Provide the [x, y] coordinate of the cell's center where the given text is located.  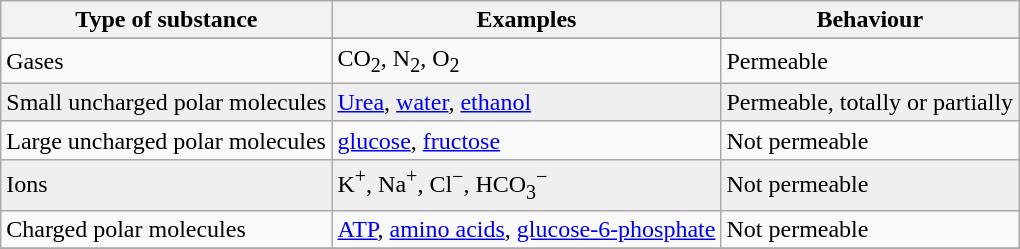
Type of substance [166, 20]
Permeable [870, 61]
Gases [166, 61]
Large uncharged polar molecules [166, 140]
ATP, amino acids, glucose-6-phosphate [526, 229]
glucose, fructose [526, 140]
Examples [526, 20]
Ions [166, 184]
Permeable, totally or partially [870, 102]
Urea, water, ethanol [526, 102]
Small uncharged polar molecules [166, 102]
CO2, N2, O2 [526, 61]
Charged polar molecules [166, 229]
K+, Na+, Cl−, HCO3− [526, 184]
Behaviour [870, 20]
